Search for the cell housing the specified text and yield its [X, Y] center coordinate. 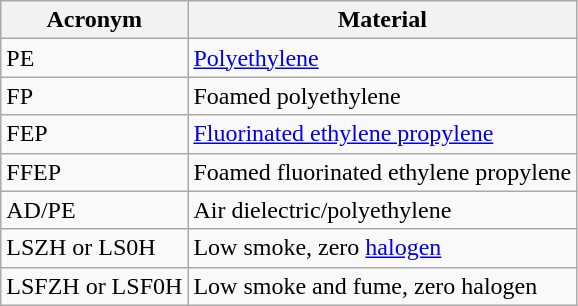
Low smoke, zero halogen [382, 248]
Air dielectric/polyethylene [382, 210]
Foamed fluorinated ethylene propylene [382, 172]
AD/PE [94, 210]
LSZH or LS0H [94, 248]
LSFZH or LSF0H [94, 286]
Foamed polyethylene [382, 96]
FFEP [94, 172]
FP [94, 96]
Polyethylene [382, 58]
FEP [94, 134]
Material [382, 20]
Fluorinated ethylene propylene [382, 134]
PE [94, 58]
Low smoke and fume, zero halogen [382, 286]
Acronym [94, 20]
